Detect which cell encompasses the target text, then output its (x, y) center coordinate. 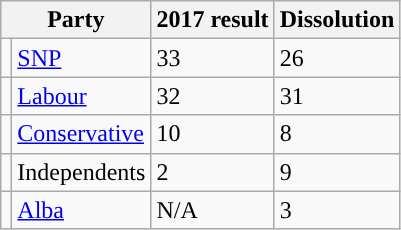
26 (337, 58)
33 (212, 58)
10 (212, 134)
SNP (82, 58)
2017 result (212, 20)
2 (212, 172)
3 (337, 210)
32 (212, 96)
Independents (82, 172)
Conservative (82, 134)
31 (337, 96)
N/A (212, 210)
Alba (82, 210)
8 (337, 134)
Party (76, 20)
Labour (82, 96)
9 (337, 172)
Dissolution (337, 20)
